Output the (X, Y) coordinate of the center of the cell containing the given text.  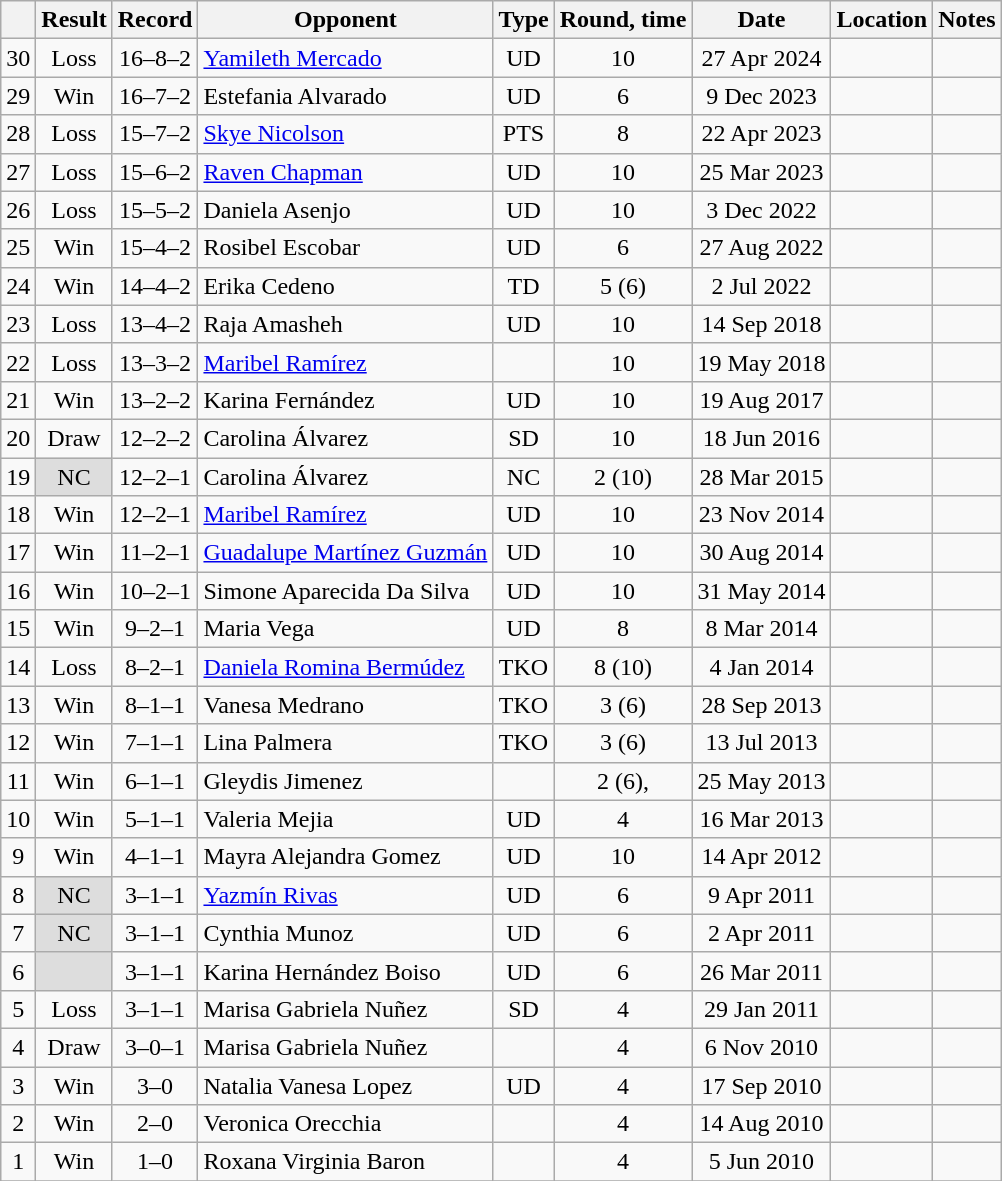
14 (18, 667)
26 (18, 210)
Karina Hernández Boiso (346, 971)
Yamileth Mercado (346, 58)
Type (524, 20)
25 (18, 248)
4–1–1 (155, 857)
3–0 (155, 1085)
19 Aug 2017 (762, 400)
28 Mar 2015 (762, 477)
14–4–2 (155, 286)
1–0 (155, 1162)
13–3–2 (155, 362)
17 Sep 2010 (762, 1085)
23 (18, 324)
22 (18, 362)
28 Sep 2013 (762, 705)
22 Apr 2023 (762, 134)
7–1–1 (155, 743)
8 Mar 2014 (762, 629)
25 May 2013 (762, 781)
13 (18, 705)
Valeria Mejia (346, 819)
9–2–1 (155, 629)
Natalia Vanesa Lopez (346, 1085)
Record (155, 20)
17 (18, 553)
27 Aug 2022 (762, 248)
2 (10) (623, 477)
31 May 2014 (762, 591)
2 Apr 2011 (762, 933)
8–2–1 (155, 667)
Lina Palmera (346, 743)
Cynthia Munoz (346, 933)
3 Dec 2022 (762, 210)
Date (762, 20)
13–4–2 (155, 324)
5 Jun 2010 (762, 1162)
6–1–1 (155, 781)
9 Dec 2023 (762, 96)
13–2–2 (155, 400)
25 Mar 2023 (762, 172)
Yazmín Rivas (346, 895)
3–0–1 (155, 1047)
9 Apr 2011 (762, 895)
Erika Cedeno (346, 286)
4 Jan 2014 (762, 667)
29 (18, 96)
14 Aug 2010 (762, 1124)
Skye Nicolson (346, 134)
18 Jun 2016 (762, 438)
8 (10) (623, 667)
15–6–2 (155, 172)
26 Mar 2011 (762, 971)
Daniela Asenjo (346, 210)
13 Jul 2013 (762, 743)
Daniela Romina Bermúdez (346, 667)
27 Apr 2024 (762, 58)
15 (18, 629)
8–1–1 (155, 705)
2 (18, 1124)
27 (18, 172)
Raja Amasheh (346, 324)
16 (18, 591)
Result (74, 20)
Location (882, 20)
16 Mar 2013 (762, 819)
TD (524, 286)
Veronica Orecchia (346, 1124)
12–2–2 (155, 438)
16–8–2 (155, 58)
Gleydis Jimenez (346, 781)
15–4–2 (155, 248)
Vanesa Medrano (346, 705)
20 (18, 438)
14 Sep 2018 (762, 324)
16–7–2 (155, 96)
2–0 (155, 1124)
30 (18, 58)
Notes (967, 20)
Raven Chapman (346, 172)
PTS (524, 134)
Simone Aparecida Da Silva (346, 591)
7 (18, 933)
Roxana Virginia Baron (346, 1162)
9 (18, 857)
Estefania Alvarado (346, 96)
11 (18, 781)
19 May 2018 (762, 362)
2 Jul 2022 (762, 286)
23 Nov 2014 (762, 515)
Maria Vega (346, 629)
10–2–1 (155, 591)
1 (18, 1162)
11–2–1 (155, 553)
28 (18, 134)
Mayra Alejandra Gomez (346, 857)
5 (6) (623, 286)
6 Nov 2010 (762, 1047)
21 (18, 400)
15–5–2 (155, 210)
Opponent (346, 20)
12 (18, 743)
Round, time (623, 20)
29 Jan 2011 (762, 1009)
30 Aug 2014 (762, 553)
Rosibel Escobar (346, 248)
5 (18, 1009)
15–7–2 (155, 134)
14 Apr 2012 (762, 857)
3 (18, 1085)
19 (18, 477)
Guadalupe Martínez Guzmán (346, 553)
24 (18, 286)
Karina Fernández (346, 400)
18 (18, 515)
2 (6), (623, 781)
5–1–1 (155, 819)
